Extract the (X, Y) coordinate from the center of the cell holding the provided text.  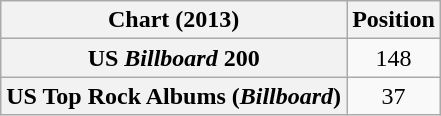
US Billboard 200 (174, 58)
Chart (2013) (174, 20)
148 (394, 58)
US Top Rock Albums (Billboard) (174, 96)
Position (394, 20)
37 (394, 96)
